Determine the [x, y] coordinate at the center of the cell enclosing the given text.  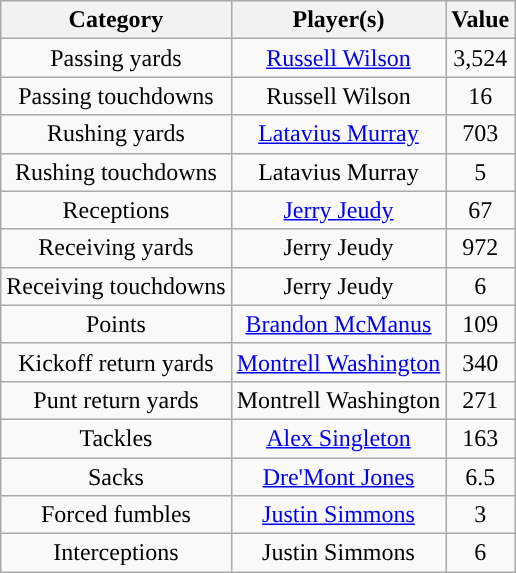
703 [480, 134]
271 [480, 400]
5 [480, 172]
16 [480, 96]
Alex Singleton [338, 438]
3,524 [480, 58]
340 [480, 362]
Points [116, 324]
972 [480, 248]
Player(s) [338, 20]
Receiving touchdowns [116, 286]
Receptions [116, 210]
67 [480, 210]
Dre'Mont Jones [338, 477]
Punt return yards [116, 400]
Rushing yards [116, 134]
Tackles [116, 438]
Kickoff return yards [116, 362]
6.5 [480, 477]
Brandon McManus [338, 324]
Category [116, 20]
109 [480, 324]
Forced fumbles [116, 515]
Value [480, 20]
Rushing touchdowns [116, 172]
Receiving yards [116, 248]
163 [480, 438]
Interceptions [116, 553]
Passing touchdowns [116, 96]
Passing yards [116, 58]
3 [480, 515]
Sacks [116, 477]
